Output the (x, y) coordinate of the center of the cell containing the given text.  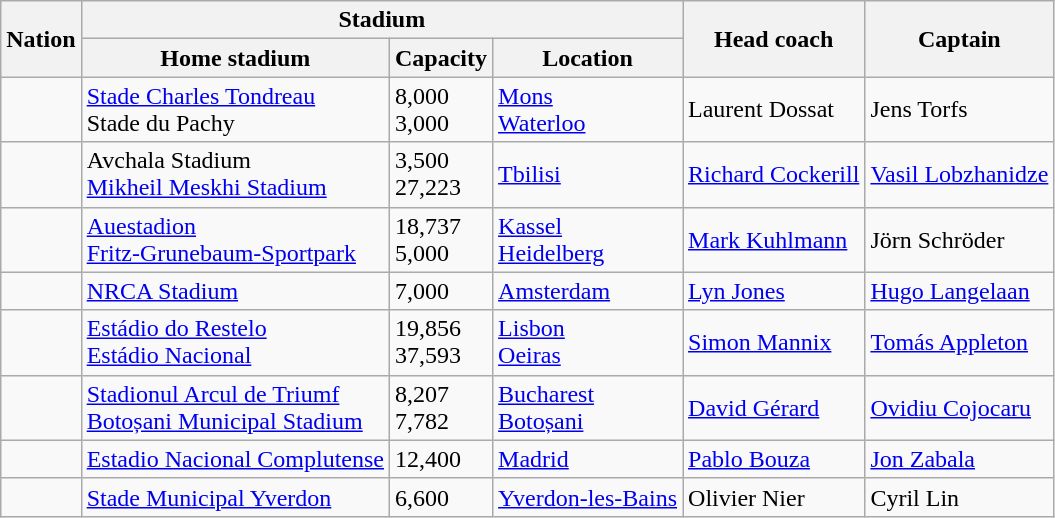
7,000 (442, 291)
LisbonOeiras (588, 342)
Yverdon-les-Bains (588, 497)
Stade Charles TondreauStade du Pachy (235, 110)
Cyril Lin (960, 497)
3,50027,223 (442, 174)
Captain (960, 39)
Capacity (442, 58)
Jon Zabala (960, 459)
Hugo Langelaan (960, 291)
MonsWaterloo (588, 110)
Estadio Nacional Complutense (235, 459)
Stade Municipal Yverdon (235, 497)
Jens Torfs (960, 110)
Pablo Bouza (774, 459)
NRCA Stadium (235, 291)
Ovidiu Cojocaru (960, 408)
Jörn Schröder (960, 240)
18,7375,000 (442, 240)
Estádio do ResteloEstádio Nacional (235, 342)
Location (588, 58)
Tbilisi (588, 174)
Madrid (588, 459)
AuestadionFritz-Grunebaum-Sportpark (235, 240)
Home stadium (235, 58)
David Gérard (774, 408)
Nation (41, 39)
6,600 (442, 497)
Amsterdam (588, 291)
19,85637,593 (442, 342)
Head coach (774, 39)
Vasil Lobzhanidze (960, 174)
Lyn Jones (774, 291)
Richard Cockerill (774, 174)
Avchala StadiumMikheil Meskhi Stadium (235, 174)
Tomás Appleton (960, 342)
Olivier Nier (774, 497)
8,2077,782 (442, 408)
Stadionul Arcul de TriumfBotoșani Municipal Stadium (235, 408)
KasselHeidelberg (588, 240)
Stadium (382, 20)
BucharestBotoșani (588, 408)
12,400 (442, 459)
Mark Kuhlmann (774, 240)
Laurent Dossat (774, 110)
8,0003,000 (442, 110)
Simon Mannix (774, 342)
